From the cell containing the given text, extract its center point as (x, y) coordinate. 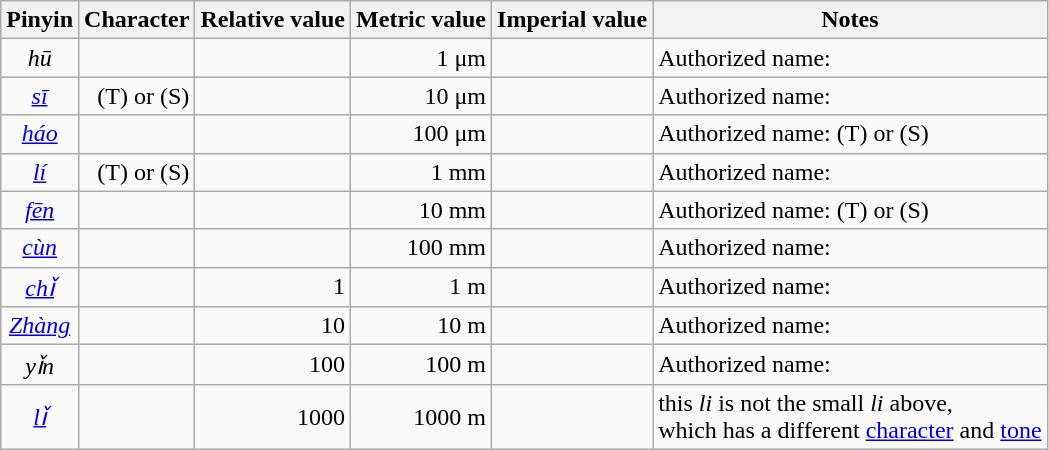
1 m (422, 287)
chǐ (40, 287)
Imperial value (572, 20)
this li is not the small li above, which has a different character and tone (850, 416)
lǐ (40, 416)
100 (273, 365)
yǐn (40, 365)
hū (40, 58)
cùn (40, 248)
1000 (273, 416)
10 m (422, 326)
Relative value (273, 20)
Metric value (422, 20)
100 μm (422, 134)
1 μm (422, 58)
fēn (40, 210)
10 mm (422, 210)
Notes (850, 20)
1 mm (422, 172)
háo (40, 134)
Pinyin (40, 20)
10 μm (422, 96)
Zhàng (40, 326)
100 m (422, 365)
sī (40, 96)
100 mm (422, 248)
1000 m (422, 416)
10 (273, 326)
1 (273, 287)
lí (40, 172)
Character (137, 20)
